Pinpoint the cell where the given text exists, returning its (X, Y) midpoint coordinate. 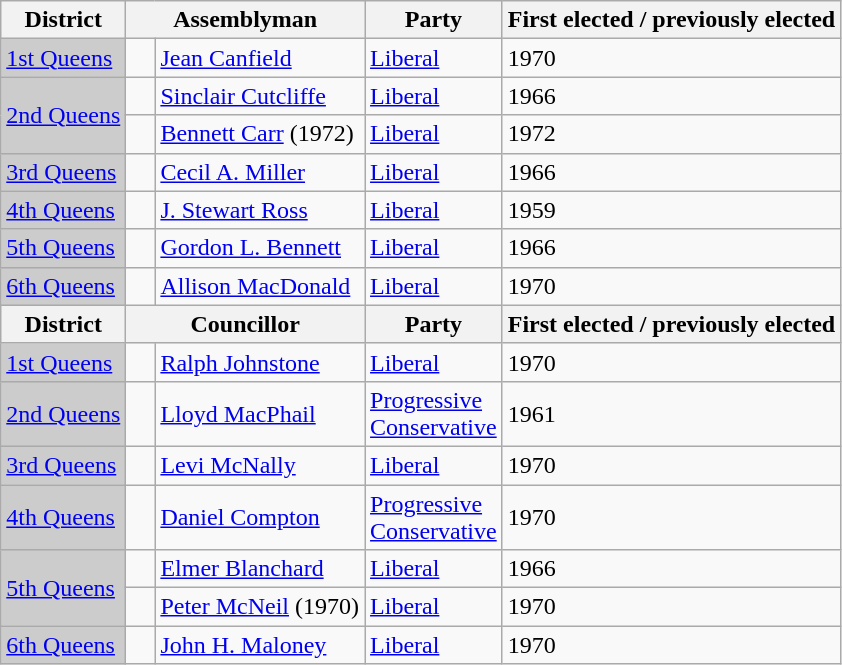
John H. Maloney (260, 645)
Elmer Blanchard (260, 569)
1959 (672, 210)
Sinclair Cutcliffe (260, 96)
1961 (672, 414)
Allison MacDonald (260, 286)
Levi McNally (260, 465)
Gordon L. Bennett (260, 248)
Peter McNeil (1970) (260, 607)
Jean Canfield (260, 58)
Lloyd MacPhail (260, 414)
Daniel Compton (260, 516)
Ralph Johnstone (260, 362)
1972 (672, 134)
J. Stewart Ross (260, 210)
Assemblyman (246, 20)
Bennett Carr (1972) (260, 134)
Cecil A. Miller (260, 172)
Councillor (246, 324)
